For the text-containing cell, return its midpoint in (X, Y) coordinate format. 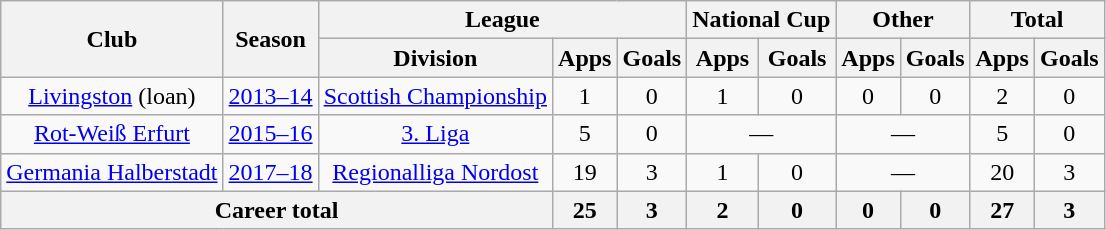
Other (903, 20)
Scottish Championship (435, 96)
2013–14 (270, 96)
Regionalliga Nordost (435, 172)
20 (1002, 172)
Division (435, 58)
Club (112, 39)
27 (1002, 210)
Rot-Weiß Erfurt (112, 134)
2017–18 (270, 172)
3. Liga (435, 134)
19 (585, 172)
Career total (277, 210)
25 (585, 210)
League (502, 20)
Livingston (loan) (112, 96)
Season (270, 39)
Total (1037, 20)
Germania Halberstadt (112, 172)
2015–16 (270, 134)
National Cup (762, 20)
